Provide the [x, y] coordinate of the cell's center where the given text is located.  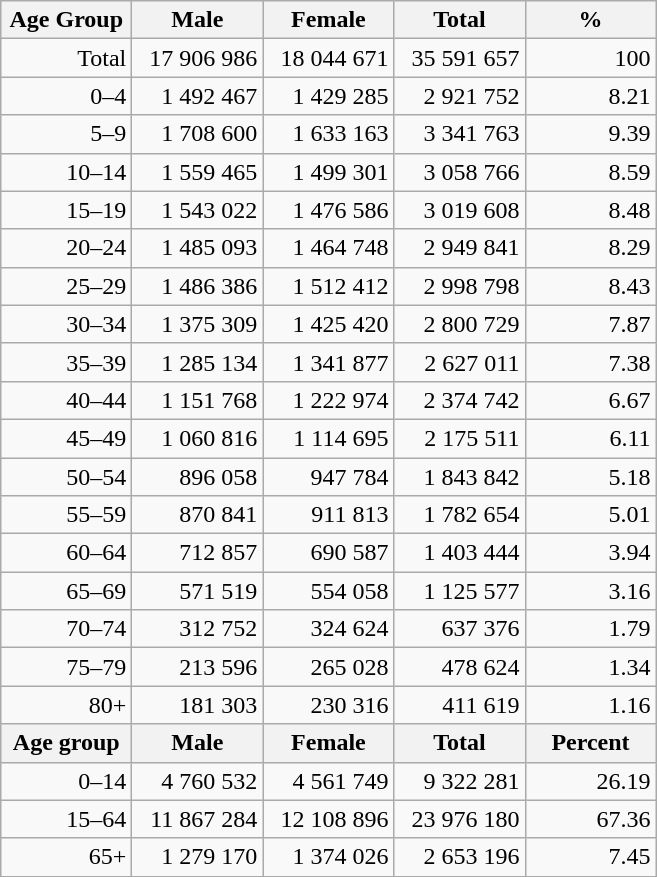
1 782 654 [460, 515]
1 285 134 [198, 362]
3 019 608 [460, 210]
2 374 742 [460, 400]
7.38 [590, 362]
65+ [66, 857]
1 499 301 [328, 172]
1 374 026 [328, 857]
40–44 [66, 400]
100 [590, 58]
12 108 896 [328, 819]
3 058 766 [460, 172]
0–4 [66, 96]
690 587 [328, 553]
947 784 [328, 477]
5.18 [590, 477]
1.79 [590, 629]
30–34 [66, 324]
4 760 532 [198, 781]
1 222 974 [328, 400]
15–64 [66, 819]
1 464 748 [328, 248]
8.21 [590, 96]
1 341 877 [328, 362]
Percent [590, 743]
50–54 [66, 477]
10–14 [66, 172]
554 058 [328, 591]
% [590, 20]
55–59 [66, 515]
1 429 285 [328, 96]
1 114 695 [328, 438]
45–49 [66, 438]
26.19 [590, 781]
2 800 729 [460, 324]
896 058 [198, 477]
1 512 412 [328, 286]
Age Group [66, 20]
5.01 [590, 515]
9.39 [590, 134]
2 949 841 [460, 248]
312 752 [198, 629]
712 857 [198, 553]
70–74 [66, 629]
7.87 [590, 324]
1 279 170 [198, 857]
265 028 [328, 667]
67.36 [590, 819]
213 596 [198, 667]
2 175 511 [460, 438]
1 633 163 [328, 134]
35–39 [66, 362]
8.29 [590, 248]
1 403 444 [460, 553]
2 653 196 [460, 857]
1 708 600 [198, 134]
1 375 309 [198, 324]
230 316 [328, 705]
0–14 [66, 781]
1 543 022 [198, 210]
1 425 420 [328, 324]
15–19 [66, 210]
911 813 [328, 515]
3.94 [590, 553]
1 476 586 [328, 210]
411 619 [460, 705]
4 561 749 [328, 781]
3.16 [590, 591]
1 843 842 [460, 477]
75–79 [66, 667]
7.45 [590, 857]
25–29 [66, 286]
8.48 [590, 210]
571 519 [198, 591]
9 322 281 [460, 781]
1 492 467 [198, 96]
2 627 011 [460, 362]
17 906 986 [198, 58]
1.16 [590, 705]
1 559 465 [198, 172]
181 303 [198, 705]
11 867 284 [198, 819]
1.34 [590, 667]
870 841 [198, 515]
23 976 180 [460, 819]
2 998 798 [460, 286]
1 125 577 [460, 591]
637 376 [460, 629]
8.59 [590, 172]
18 044 671 [328, 58]
5–9 [66, 134]
20–24 [66, 248]
2 921 752 [460, 96]
80+ [66, 705]
35 591 657 [460, 58]
Age group [66, 743]
6.67 [590, 400]
1 151 768 [198, 400]
65–69 [66, 591]
1 485 093 [198, 248]
6.11 [590, 438]
60–64 [66, 553]
1 060 816 [198, 438]
324 624 [328, 629]
478 624 [460, 667]
1 486 386 [198, 286]
8.43 [590, 286]
3 341 763 [460, 134]
